Pinpoint the cell where the given text exists, returning its (x, y) midpoint coordinate. 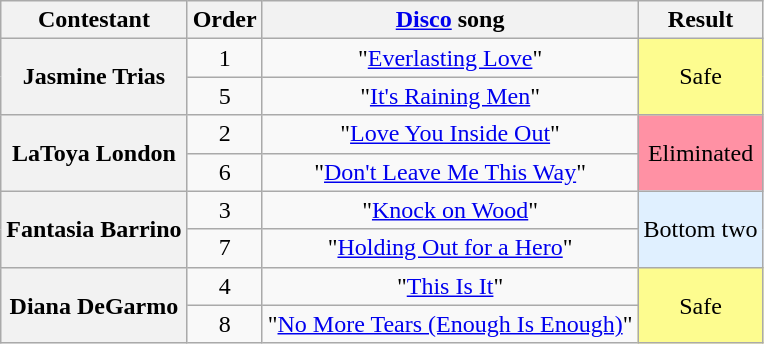
Order (224, 20)
"Holding Out for a Hero" (450, 248)
Fantasia Barrino (94, 229)
Eliminated (700, 153)
"Don't Leave Me This Way" (450, 172)
LaToya London (94, 153)
2 (224, 134)
"It's Raining Men" (450, 96)
Contestant (94, 20)
1 (224, 58)
"This Is It" (450, 286)
"No More Tears (Enough Is Enough)" (450, 324)
Disco song (450, 20)
3 (224, 210)
7 (224, 248)
Diana DeGarmo (94, 305)
"Love You Inside Out" (450, 134)
"Knock on Wood" (450, 210)
5 (224, 96)
"Everlasting Love" (450, 58)
Jasmine Trias (94, 77)
4 (224, 286)
8 (224, 324)
6 (224, 172)
Result (700, 20)
Bottom two (700, 229)
